For the text-containing cell, return its midpoint in [X, Y] coordinate format. 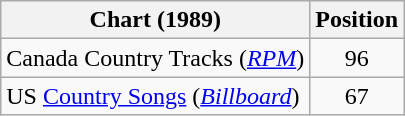
US Country Songs (Billboard) [156, 96]
Position [357, 20]
Canada Country Tracks (RPM) [156, 58]
96 [357, 58]
Chart (1989) [156, 20]
67 [357, 96]
